Return the (x, y) coordinate for the center point of the cell that contains the specified text.  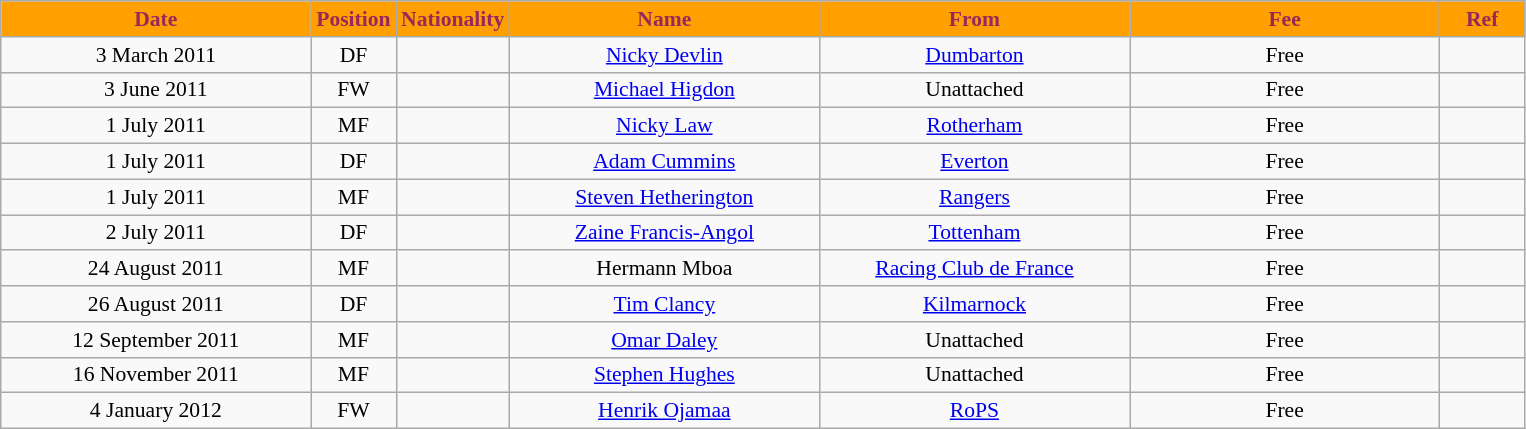
26 August 2011 (156, 304)
Fee (1285, 19)
3 June 2011 (156, 90)
Nationality (452, 19)
Rangers (974, 197)
Dumbarton (974, 55)
12 September 2011 (156, 340)
Ref (1482, 19)
2 July 2011 (156, 233)
Date (156, 19)
Adam Cummins (664, 162)
16 November 2011 (156, 375)
RoPS (974, 411)
Everton (974, 162)
4 January 2012 (156, 411)
Rotherham (974, 126)
Zaine Francis-Angol (664, 233)
Michael Higdon (664, 90)
Name (664, 19)
Position (354, 19)
Henrik Ojamaa (664, 411)
Tottenham (974, 233)
Tim Clancy (664, 304)
Hermann Mboa (664, 269)
Stephen Hughes (664, 375)
Racing Club de France (974, 269)
From (974, 19)
Omar Daley (664, 340)
Kilmarnock (974, 304)
Nicky Law (664, 126)
Steven Hetherington (664, 197)
3 March 2011 (156, 55)
24 August 2011 (156, 269)
Nicky Devlin (664, 55)
